Return (X, Y) of the center of cell containing provided text 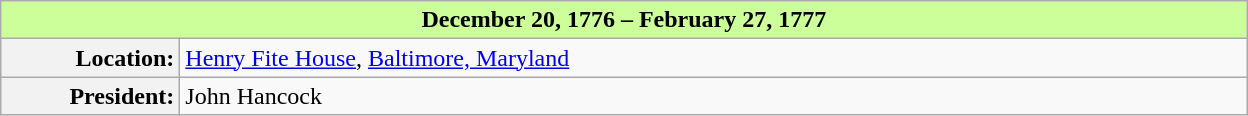
President: (90, 96)
Location: (90, 58)
December 20, 1776 – February 27, 1777 (624, 20)
John Hancock (714, 96)
Henry Fite House, Baltimore, Maryland (714, 58)
